Capture the cell that displays the provided text and extract its [X, Y] central coordinate. 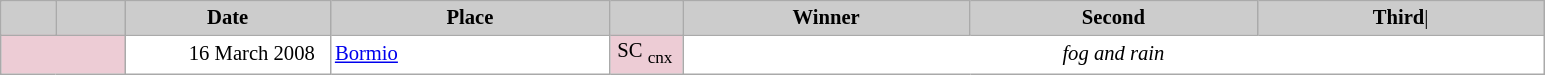
Place [470, 17]
SC cnx [646, 54]
Second [1114, 17]
Winner [826, 17]
Date [228, 17]
Third| [1400, 17]
16 March 2008 [228, 54]
fog and rain [1113, 54]
Bormio [470, 54]
